Provide the (X, Y) coordinate of the cell's center where the given text is located.  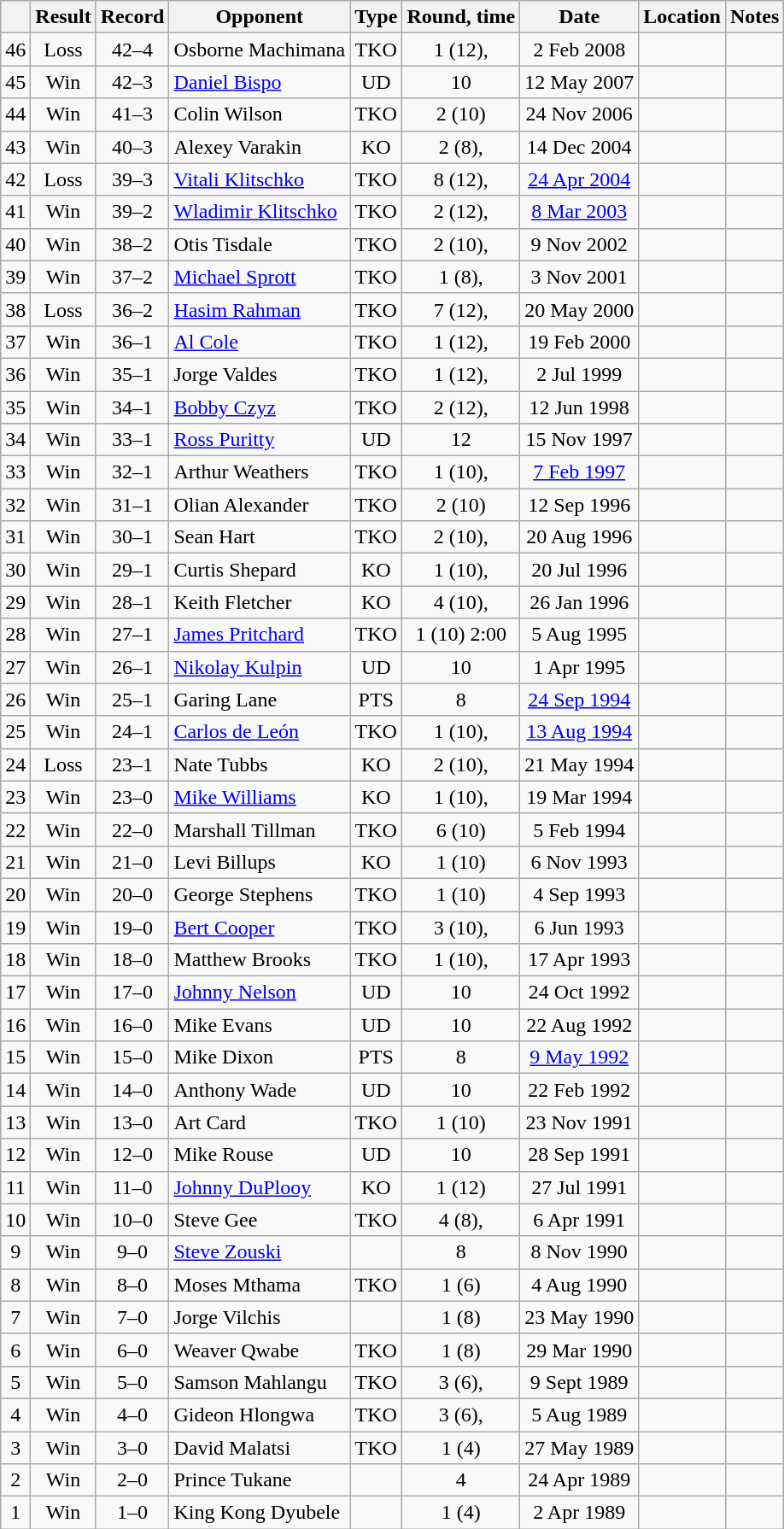
24 Apr 1989 (579, 1480)
Otis Tisdale (260, 244)
30 (15, 570)
20 Aug 1996 (579, 537)
42–3 (132, 82)
15 (15, 1057)
4 Aug 1990 (579, 1285)
21–0 (132, 862)
Samson Mahlangu (260, 1382)
29 Mar 1990 (579, 1350)
2 (15, 1480)
6–0 (132, 1350)
21 May 1994 (579, 764)
38–2 (132, 244)
6 (15, 1350)
7 Feb 1997 (579, 472)
12 May 2007 (579, 82)
12 Jun 1998 (579, 407)
4 (8), (461, 1220)
Vitali Klitschko (260, 179)
Steve Zouski (260, 1252)
43 (15, 147)
Matthew Brooks (260, 960)
25–1 (132, 700)
Al Cole (260, 342)
4 Sep 1993 (579, 894)
24 Oct 1992 (579, 993)
6 Nov 1993 (579, 862)
26 Jan 1996 (579, 602)
2 Jul 1999 (579, 374)
2 (8), (461, 147)
5 (15, 1382)
33 (15, 472)
Bobby Czyz (260, 407)
23 (15, 797)
3–0 (132, 1448)
9 Sept 1989 (579, 1382)
4 (10), (461, 602)
37–2 (132, 277)
Arthur Weathers (260, 472)
Prince Tukane (260, 1480)
28 Sep 1991 (579, 1155)
1–0 (132, 1513)
Mike Dixon (260, 1057)
17 (15, 993)
Garing Lane (260, 700)
13–0 (132, 1122)
29 (15, 602)
Mike Evans (260, 1025)
15–0 (132, 1057)
28 (15, 635)
31–1 (132, 505)
19 Mar 1994 (579, 797)
36 (15, 374)
Mike Williams (260, 797)
16 (15, 1025)
24 Sep 1994 (579, 700)
33–1 (132, 440)
8–0 (132, 1285)
Osborne Machimana (260, 50)
27 Jul 1991 (579, 1187)
34 (15, 440)
Moses Mthama (260, 1285)
7 (15, 1317)
36–2 (132, 309)
1 (6) (461, 1285)
23–0 (132, 797)
Steve Gee (260, 1220)
3 (15, 1448)
8 (12), (461, 179)
King Kong Dyubele (260, 1513)
35–1 (132, 374)
13 Aug 1994 (579, 732)
Anthony Wade (260, 1090)
17–0 (132, 993)
7–0 (132, 1317)
5–0 (132, 1382)
19 Feb 2000 (579, 342)
5 Aug 1995 (579, 635)
20–0 (132, 894)
Jorge Valdes (260, 374)
James Pritchard (260, 635)
Olian Alexander (260, 505)
23 Nov 1991 (579, 1122)
13 (15, 1122)
Location (682, 17)
27 (15, 667)
Weaver Qwabe (260, 1350)
Jorge Vilchis (260, 1317)
Opponent (260, 17)
31 (15, 537)
Wladimir Klitschko (260, 212)
39–3 (132, 179)
18 (15, 960)
22–0 (132, 829)
Daniel Bispo (260, 82)
1 (8), (461, 277)
Sean Hart (260, 537)
Alexey Varakin (260, 147)
19 (15, 927)
2 Apr 1989 (579, 1513)
Round, time (461, 17)
Gideon Hlongwa (260, 1415)
26–1 (132, 667)
35 (15, 407)
19–0 (132, 927)
4–0 (132, 1415)
27–1 (132, 635)
29–1 (132, 570)
Carlos de León (260, 732)
Nate Tubbs (260, 764)
22 Aug 1992 (579, 1025)
30–1 (132, 537)
7 (12), (461, 309)
8 Nov 1990 (579, 1252)
24 (15, 764)
5 Aug 1989 (579, 1415)
24 Nov 2006 (579, 114)
25 (15, 732)
14–0 (132, 1090)
1 (10) 2:00 (461, 635)
Hasim Rahman (260, 309)
Johnny Nelson (260, 993)
46 (15, 50)
Date (579, 17)
39–2 (132, 212)
26 (15, 700)
3 (10), (461, 927)
9 Nov 2002 (579, 244)
6 (10) (461, 829)
2 Feb 2008 (579, 50)
15 Nov 1997 (579, 440)
1 (15, 1513)
Bert Cooper (260, 927)
34–1 (132, 407)
21 (15, 862)
8 Mar 2003 (579, 212)
14 Dec 2004 (579, 147)
9 May 1992 (579, 1057)
Ross Puritty (260, 440)
17 Apr 1993 (579, 960)
18–0 (132, 960)
20 (15, 894)
20 May 2000 (579, 309)
23 May 1990 (579, 1317)
41 (15, 212)
Keith Fletcher (260, 602)
41–3 (132, 114)
Levi Billups (260, 862)
32–1 (132, 472)
Record (132, 17)
42 (15, 179)
28–1 (132, 602)
22 (15, 829)
45 (15, 82)
Curtis Shepard (260, 570)
22 Feb 1992 (579, 1090)
38 (15, 309)
Mike Rouse (260, 1155)
1 (12) (461, 1187)
11 (15, 1187)
9 (15, 1252)
Result (63, 17)
Colin Wilson (260, 114)
George Stephens (260, 894)
5 Feb 1994 (579, 829)
14 (15, 1090)
16–0 (132, 1025)
42–4 (132, 50)
27 May 1989 (579, 1448)
3 Nov 2001 (579, 277)
6 Apr 1991 (579, 1220)
24 Apr 2004 (579, 179)
39 (15, 277)
37 (15, 342)
David Malatsi (260, 1448)
40 (15, 244)
Type (376, 17)
36–1 (132, 342)
23–1 (132, 764)
1 Apr 1995 (579, 667)
40–3 (132, 147)
Nikolay Kulpin (260, 667)
24–1 (132, 732)
11–0 (132, 1187)
32 (15, 505)
Notes (754, 17)
20 Jul 1996 (579, 570)
9–0 (132, 1252)
12 Sep 1996 (579, 505)
6 Jun 1993 (579, 927)
Art Card (260, 1122)
Michael Sprott (260, 277)
44 (15, 114)
2–0 (132, 1480)
12–0 (132, 1155)
Johnny DuPlooy (260, 1187)
Marshall Tillman (260, 829)
10–0 (132, 1220)
